Return (X, Y) of the center of cell containing provided text 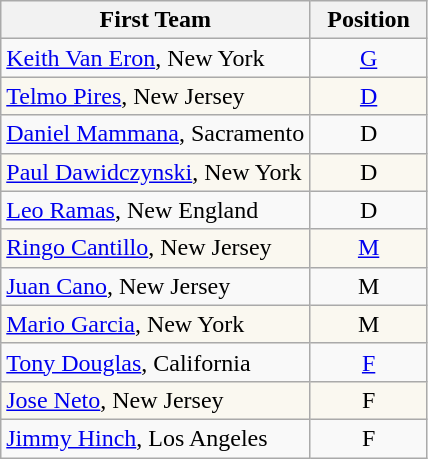
Keith Van Eron, New York (156, 58)
Jimmy Hinch, Los Angeles (156, 438)
Jose Neto, New Jersey (156, 400)
Juan Cano, New Jersey (156, 286)
Leo Ramas, New England (156, 210)
Ringo Cantillo, New Jersey (156, 248)
Telmo Pires, New Jersey (156, 96)
Mario Garcia, New York (156, 324)
Position (369, 20)
Tony Douglas, California (156, 362)
Daniel Mammana, Sacramento (156, 134)
G (369, 58)
First Team (156, 20)
Paul Dawidczynski, New York (156, 172)
